Identify which cell holds the provided text, then report its [X, Y] central coordinate. 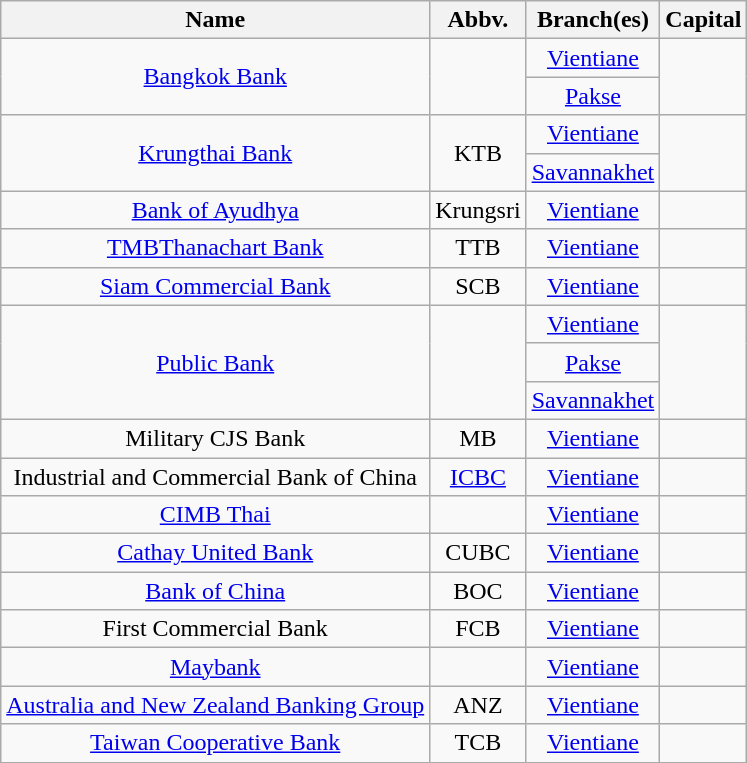
Abbv. [478, 20]
BOC [478, 591]
Taiwan Cooperative Bank [216, 743]
Name [216, 20]
ANZ [478, 705]
KTB [478, 153]
Industrial and Commercial Bank of China [216, 477]
TTB [478, 248]
First Commercial Bank [216, 629]
Bank of Ayudhya [216, 210]
Krungthai Bank [216, 153]
TCB [478, 743]
TMBThanachart Bank [216, 248]
Capital [704, 20]
MB [478, 438]
ICBC [478, 477]
Branch(es) [593, 20]
CIMB Thai [216, 515]
Public Bank [216, 362]
Military CJS Bank [216, 438]
Siam Commercial Bank [216, 286]
Australia and New Zealand Banking Group [216, 705]
CUBC [478, 553]
SCB [478, 286]
Cathay United Bank [216, 553]
Bank of China [216, 591]
Bangkok Bank [216, 77]
Krungsri [478, 210]
FCB [478, 629]
Maybank [216, 667]
